Capture the cell that displays the provided text and extract its (x, y) central coordinate. 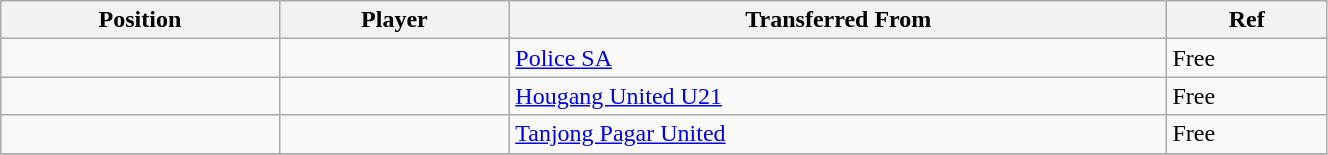
Transferred From (838, 20)
Police SA (838, 58)
Player (394, 20)
Ref (1247, 20)
Hougang United U21 (838, 96)
Position (140, 20)
Tanjong Pagar United (838, 134)
